Determine the [X, Y] coordinate at the center of the cell enclosing the given text.  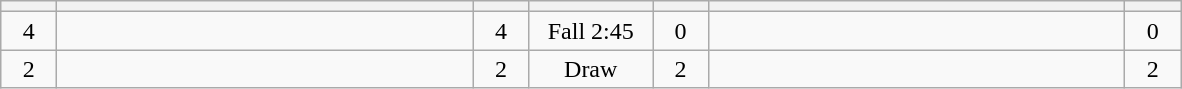
Fall 2:45 [591, 31]
Draw [591, 69]
